Extract the [x, y] coordinate from the center of the cell holding the provided text.  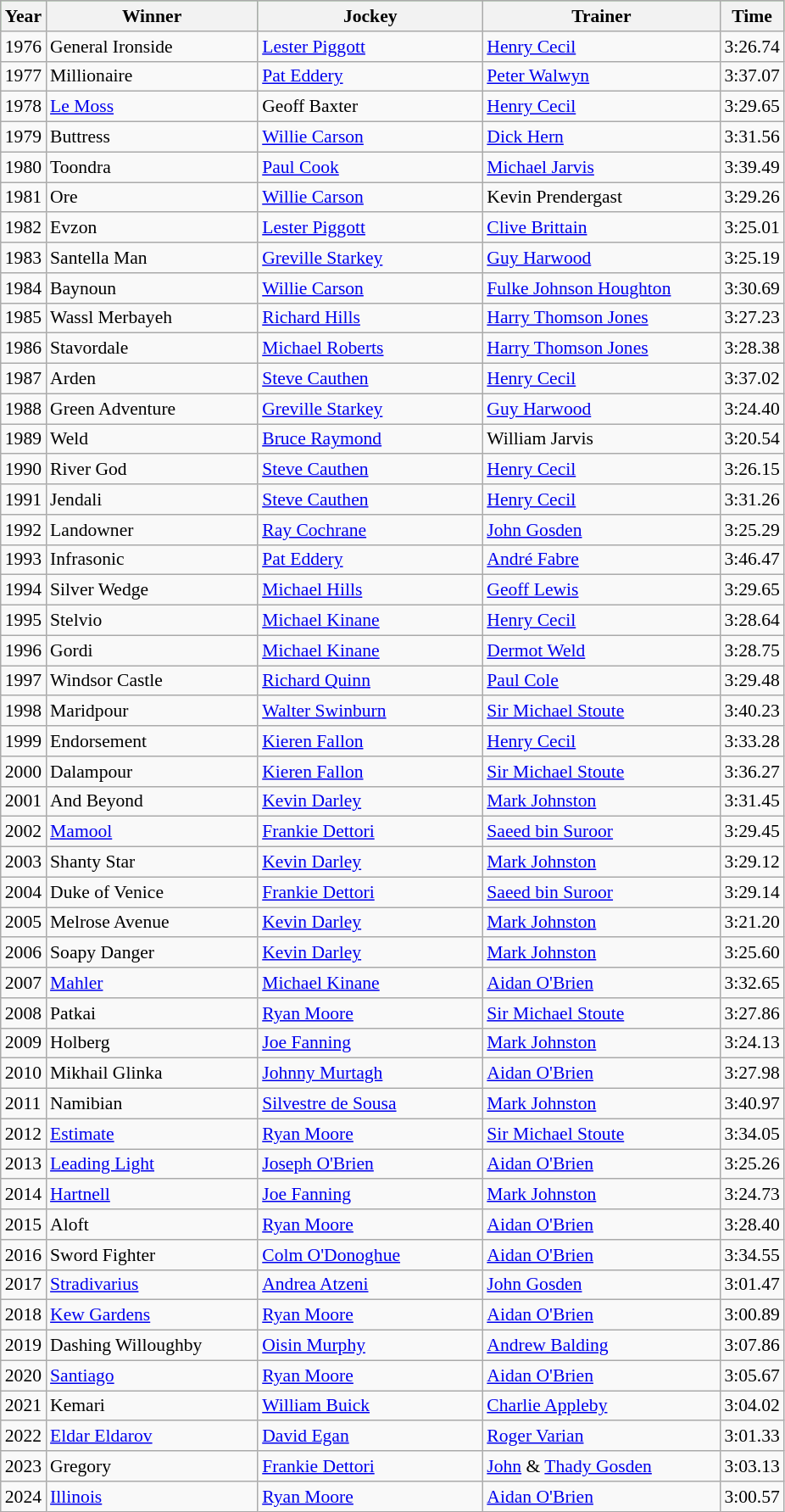
1982 [24, 228]
Dashing Willoughby [152, 1346]
Michael Hills [370, 590]
3:40.97 [751, 1104]
3:28.38 [751, 349]
Richard Hills [370, 318]
Soapy Danger [152, 953]
2020 [24, 1375]
Kevin Prendergast [601, 198]
William Jarvis [601, 439]
David Egan [370, 1437]
Santiago [152, 1375]
2008 [24, 1013]
3:04.02 [751, 1406]
Duke of Venice [152, 892]
1983 [24, 258]
1986 [24, 349]
3:31.45 [751, 801]
Melrose Avenue [152, 923]
3:33.28 [751, 741]
Stelvio [152, 621]
2009 [24, 1043]
2012 [24, 1134]
Patkai [152, 1013]
1979 [24, 137]
Year [24, 16]
Charlie Appleby [601, 1406]
John & Thady Gosden [601, 1466]
1987 [24, 379]
1991 [24, 499]
2016 [24, 1255]
3:07.86 [751, 1346]
1995 [24, 621]
1998 [24, 711]
3:34.05 [751, 1134]
Holberg [152, 1043]
Eldar Eldarov [152, 1437]
2022 [24, 1437]
3:26.15 [751, 470]
1978 [24, 107]
Le Moss [152, 107]
2006 [24, 953]
2024 [24, 1497]
3:30.69 [751, 288]
Estimate [152, 1134]
Paul Cole [601, 681]
3:28.64 [751, 621]
3:29.48 [751, 681]
1980 [24, 167]
Roger Varian [601, 1437]
Bruce Raymond [370, 439]
2000 [24, 772]
Illinois [152, 1497]
1997 [24, 681]
Ray Cochrane [370, 530]
2001 [24, 801]
Oisin Murphy [370, 1346]
Walter Swinburn [370, 711]
Johnny Murtagh [370, 1074]
1976 [24, 47]
3:46.47 [751, 560]
2017 [24, 1285]
Kemari [152, 1406]
Santella Man [152, 258]
3:01.33 [751, 1437]
1981 [24, 198]
Sword Fighter [152, 1255]
Geoff Baxter [370, 107]
3:01.47 [751, 1285]
3:37.02 [751, 379]
Green Adventure [152, 409]
Buttress [152, 137]
Aloft [152, 1225]
1999 [24, 741]
Dermot Weld [601, 650]
André Fabre [601, 560]
General Ironside [152, 47]
Ore [152, 198]
Mahler [152, 983]
1984 [24, 288]
William Buick [370, 1406]
3:29.26 [751, 198]
3:00.57 [751, 1497]
Michael Jarvis [601, 167]
3:28.75 [751, 650]
Shanty Star [152, 862]
2003 [24, 862]
Joseph O'Brien [370, 1164]
1977 [24, 76]
River God [152, 470]
2002 [24, 832]
Andrea Atzeni [370, 1285]
3:29.14 [751, 892]
Hartnell [152, 1195]
2023 [24, 1466]
3:29.45 [751, 832]
3:05.67 [751, 1375]
Kew Gardens [152, 1315]
Wassl Merbayeh [152, 318]
3:40.23 [751, 711]
3:03.13 [751, 1466]
Arden [152, 379]
Gordi [152, 650]
3:31.26 [751, 499]
3:39.49 [751, 167]
3:25.19 [751, 258]
Michael Roberts [370, 349]
Jockey [370, 16]
2011 [24, 1104]
2018 [24, 1315]
Stavordale [152, 349]
Clive Brittain [601, 228]
3:37.07 [751, 76]
3:31.56 [751, 137]
Geoff Lewis [601, 590]
2019 [24, 1346]
2010 [24, 1074]
Gregory [152, 1466]
Richard Quinn [370, 681]
3:34.55 [751, 1255]
Paul Cook [370, 167]
2021 [24, 1406]
Dick Hern [601, 137]
3:24.13 [751, 1043]
3:29.12 [751, 862]
Dalampour [152, 772]
2013 [24, 1164]
2014 [24, 1195]
Mamool [152, 832]
3:32.65 [751, 983]
3:27.98 [751, 1074]
3:27.23 [751, 318]
1994 [24, 590]
3:27.86 [751, 1013]
Andrew Balding [601, 1346]
Silver Wedge [152, 590]
Mikhail Glinka [152, 1074]
Silvestre de Sousa [370, 1104]
Weld [152, 439]
Trainer [601, 16]
2015 [24, 1225]
3:24.40 [751, 409]
Toondra [152, 167]
1993 [24, 560]
3:25.01 [751, 228]
3:25.60 [751, 953]
1990 [24, 470]
1988 [24, 409]
3:25.26 [751, 1164]
3:26.74 [751, 47]
Peter Walwyn [601, 76]
Jendali [152, 499]
2004 [24, 892]
Time [751, 16]
Namibian [152, 1104]
Leading Light [152, 1164]
3:36.27 [751, 772]
Winner [152, 16]
Fulke Johnson Houghton [601, 288]
Windsor Castle [152, 681]
1996 [24, 650]
3:28.40 [751, 1225]
Endorsement [152, 741]
1989 [24, 439]
Landowner [152, 530]
And Beyond [152, 801]
1985 [24, 318]
3:25.29 [751, 530]
Maridpour [152, 711]
Evzon [152, 228]
3:21.20 [751, 923]
3:20.54 [751, 439]
3:24.73 [751, 1195]
Infrasonic [152, 560]
3:00.89 [751, 1315]
1992 [24, 530]
Colm O'Donoghue [370, 1255]
2007 [24, 983]
Stradivarius [152, 1285]
2005 [24, 923]
Baynoun [152, 288]
Millionaire [152, 76]
